Determine the (x, y) coordinate at the center of the cell enclosing the given text.  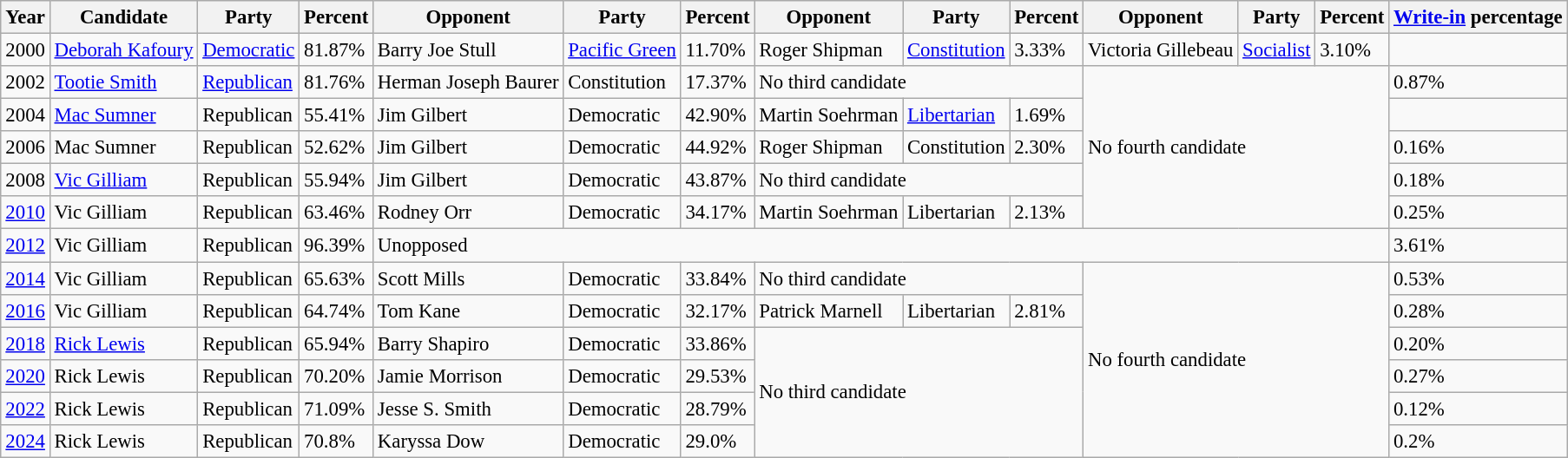
2006 (25, 147)
2024 (25, 441)
96.39% (337, 245)
2014 (25, 278)
65.63% (337, 278)
2020 (25, 376)
55.41% (337, 115)
Deborah Kafoury (123, 49)
63.46% (337, 213)
71.09% (337, 409)
33.86% (717, 343)
2018 (25, 343)
Write-in percentage (1478, 17)
28.79% (717, 409)
11.70% (717, 49)
64.74% (337, 311)
Candidate (123, 17)
81.87% (337, 49)
55.94% (337, 180)
0.20% (1478, 343)
0.2% (1478, 441)
0.27% (1478, 376)
Unopposed (881, 245)
Tom Kane (469, 311)
Scott Mills (469, 278)
43.87% (717, 180)
Barry Joe Stull (469, 49)
2.30% (1047, 147)
Patrick Marnell (828, 311)
2008 (25, 180)
17.37% (717, 82)
65.94% (337, 343)
0.18% (1478, 180)
2022 (25, 409)
Jamie Morrison (469, 376)
0.28% (1478, 311)
70.20% (337, 376)
33.84% (717, 278)
29.53% (717, 376)
0.87% (1478, 82)
2000 (25, 49)
2016 (25, 311)
Tootie Smith (123, 82)
1.69% (1047, 115)
0.53% (1478, 278)
42.90% (717, 115)
Herman Joseph Baurer (469, 82)
3.10% (1353, 49)
2002 (25, 82)
2004 (25, 115)
0.12% (1478, 409)
32.17% (717, 311)
Barry Shapiro (469, 343)
44.92% (717, 147)
2012 (25, 245)
81.76% (337, 82)
Victoria Gillebeau (1161, 49)
70.8% (337, 441)
Rodney Orr (469, 213)
34.17% (717, 213)
Year (25, 17)
Pacific Green (622, 49)
2.81% (1047, 311)
29.0% (717, 441)
2010 (25, 213)
0.16% (1478, 147)
3.61% (1478, 245)
Karyssa Dow (469, 441)
0.25% (1478, 213)
52.62% (337, 147)
Jesse S. Smith (469, 409)
Socialist (1276, 49)
3.33% (1047, 49)
2.13% (1047, 213)
